Return the (x, y) coordinate for the center point of the cell that contains the specified text.  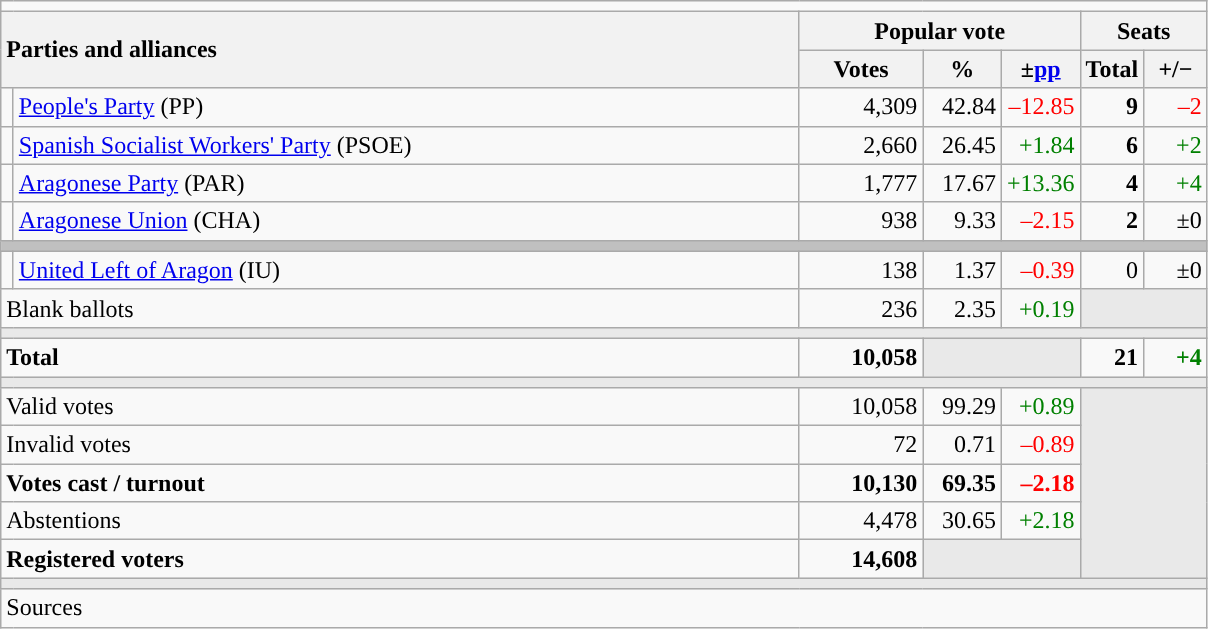
+1.84 (1040, 145)
Registered voters (400, 559)
Invalid votes (400, 445)
–2.15 (1040, 221)
+/− (1176, 69)
42.84 (962, 107)
+2.18 (1040, 521)
17.67 (962, 183)
14,608 (861, 559)
Votes (861, 69)
69.35 (962, 483)
21 (1112, 357)
–0.89 (1040, 445)
Spanish Socialist Workers' Party (PSOE) (406, 145)
% (962, 69)
Popular vote (940, 31)
Blank ballots (400, 308)
2 (1112, 221)
938 (861, 221)
10,130 (861, 483)
72 (861, 445)
26.45 (962, 145)
138 (861, 270)
+0.89 (1040, 407)
0.71 (962, 445)
–2.18 (1040, 483)
–2 (1176, 107)
4 (1112, 183)
1,777 (861, 183)
–0.39 (1040, 270)
Parties and alliances (400, 50)
2,660 (861, 145)
People's Party (PP) (406, 107)
6 (1112, 145)
Valid votes (400, 407)
236 (861, 308)
Votes cast / turnout (400, 483)
+13.36 (1040, 183)
–12.85 (1040, 107)
Seats (1144, 31)
4,309 (861, 107)
99.29 (962, 407)
4,478 (861, 521)
+0.19 (1040, 308)
30.65 (962, 521)
9.33 (962, 221)
1.37 (962, 270)
Aragonese Union (CHA) (406, 221)
Aragonese Party (PAR) (406, 183)
2.35 (962, 308)
±pp (1040, 69)
United Left of Aragon (IU) (406, 270)
0 (1112, 270)
Sources (604, 608)
+2 (1176, 145)
9 (1112, 107)
Abstentions (400, 521)
